Return the [X, Y] coordinate for the center point of the cell that contains the specified text.  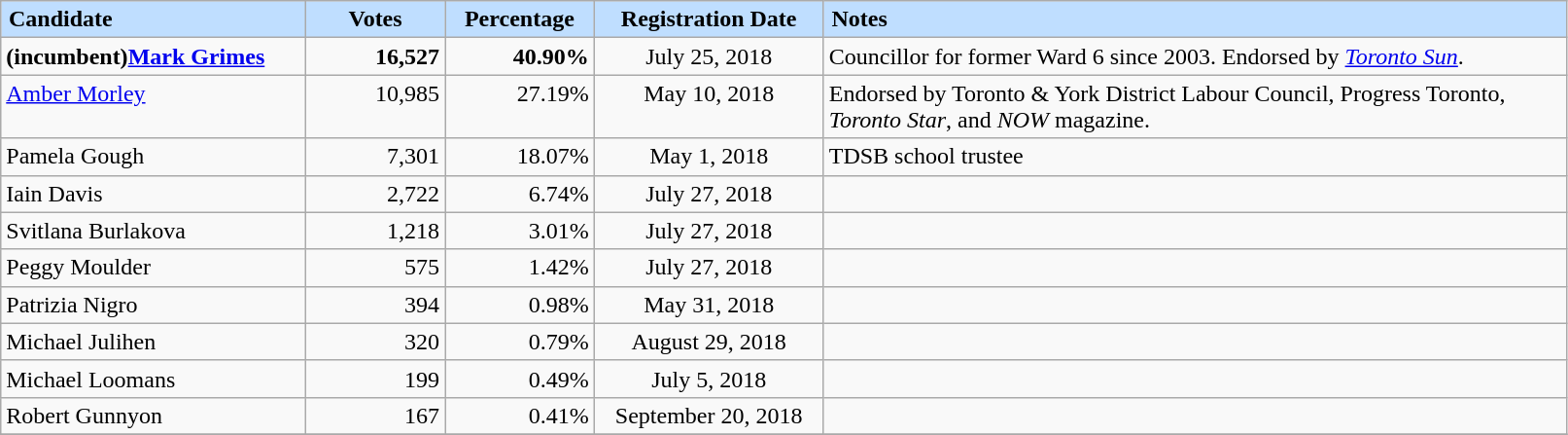
18.07% [520, 157]
Patrizia Nigro [154, 305]
320 [375, 342]
0.49% [520, 379]
August 29, 2018 [709, 342]
May 31, 2018 [709, 305]
10,985 [375, 107]
199 [375, 379]
Endorsed by Toronto & York District Labour Council, Progress Toronto, Toronto Star, and NOW magazine. [1195, 107]
May 10, 2018 [709, 107]
0.98% [520, 305]
Michael Julihen [154, 342]
6.74% [520, 194]
167 [375, 416]
0.79% [520, 342]
Robert Gunnyon [154, 416]
TDSB school trustee [1195, 157]
Registration Date [709, 19]
Iain Davis [154, 194]
Michael Loomans [154, 379]
40.90% [520, 56]
May 1, 2018 [709, 157]
2,722 [375, 194]
July 5, 2018 [709, 379]
Votes [375, 19]
394 [375, 305]
1,218 [375, 231]
7,301 [375, 157]
July 25, 2018 [709, 56]
Peggy Moulder [154, 268]
September 20, 2018 [709, 416]
0.41% [520, 416]
16,527 [375, 56]
(incumbent)Mark Grimes [154, 56]
1.42% [520, 268]
Notes [1195, 19]
27.19% [520, 107]
Candidate [154, 19]
Pamela Gough [154, 157]
Svitlana Burlakova [154, 231]
3.01% [520, 231]
Percentage [520, 19]
575 [375, 268]
Amber Morley [154, 107]
Councillor for former Ward 6 since 2003. Endorsed by Toronto Sun. [1195, 56]
